Search for the cell housing the specified text and yield its [X, Y] center coordinate. 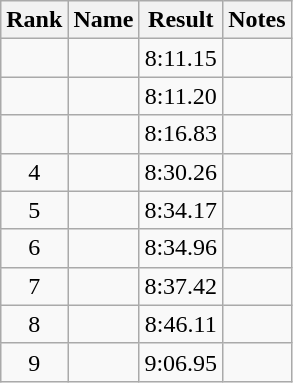
8:46.11 [181, 324]
Name [104, 20]
8:16.83 [181, 134]
8:34.96 [181, 248]
8 [34, 324]
9:06.95 [181, 362]
7 [34, 286]
8:34.17 [181, 210]
8:30.26 [181, 172]
8:11.20 [181, 96]
Result [181, 20]
8:37.42 [181, 286]
Notes [257, 20]
6 [34, 248]
8:11.15 [181, 58]
Rank [34, 20]
5 [34, 210]
9 [34, 362]
4 [34, 172]
